Search for the cell housing the specified text and yield its (x, y) center coordinate. 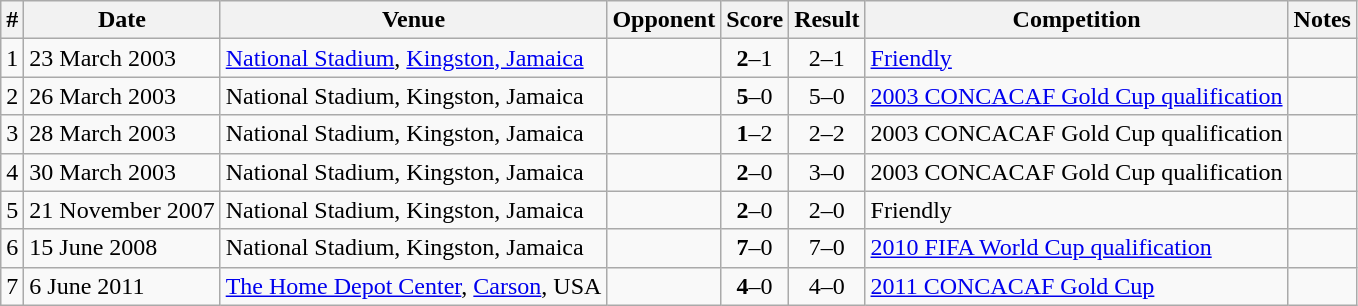
3–0 (827, 172)
Notes (1322, 20)
4 (12, 172)
2010 FIFA World Cup qualification (1076, 248)
# (12, 20)
1–2 (755, 134)
Result (827, 20)
23 March 2003 (122, 58)
6 June 2011 (122, 286)
15 June 2008 (122, 248)
5 (12, 210)
2 (12, 96)
The Home Depot Center, Carson, USA (414, 286)
1 (12, 58)
6 (12, 248)
Opponent (664, 20)
21 November 2007 (122, 210)
Date (122, 20)
28 March 2003 (122, 134)
26 March 2003 (122, 96)
7 (12, 286)
3 (12, 134)
Score (755, 20)
Competition (1076, 20)
2–2 (827, 134)
Venue (414, 20)
30 March 2003 (122, 172)
2011 CONCACAF Gold Cup (1076, 286)
